Find where the given text appears and provide that cell's center as [x, y] coordinate. 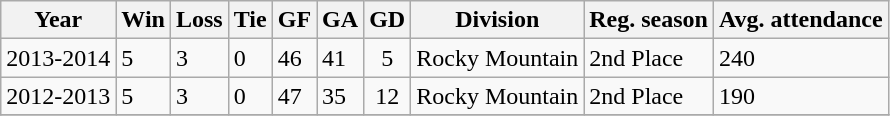
2012-2013 [58, 96]
GF [294, 20]
Win [144, 20]
GD [388, 20]
46 [294, 58]
Tie [250, 20]
35 [340, 96]
190 [800, 96]
Avg. attendance [800, 20]
41 [340, 58]
47 [294, 96]
Loss [199, 20]
Reg. season [649, 20]
Year [58, 20]
GA [340, 20]
Division [498, 20]
240 [800, 58]
12 [388, 96]
2013-2014 [58, 58]
